Find where the given text appears and provide that cell's center as [X, Y] coordinate. 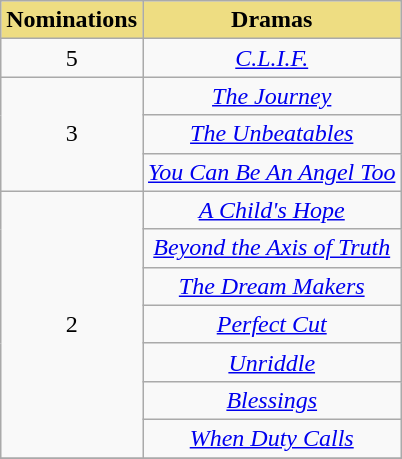
The Unbeatables [271, 134]
The Journey [271, 96]
You Can Be An Angel Too [271, 172]
A Child's Hope [271, 210]
Perfect Cut [271, 324]
Unriddle [271, 362]
When Duty Calls [271, 438]
C.L.I.F. [271, 58]
3 [72, 134]
The Dream Makers [271, 286]
Dramas [271, 20]
Blessings [271, 400]
Nominations [72, 20]
Beyond the Axis of Truth [271, 248]
5 [72, 58]
2 [72, 324]
